Search for the cell housing the specified text and yield its [x, y] center coordinate. 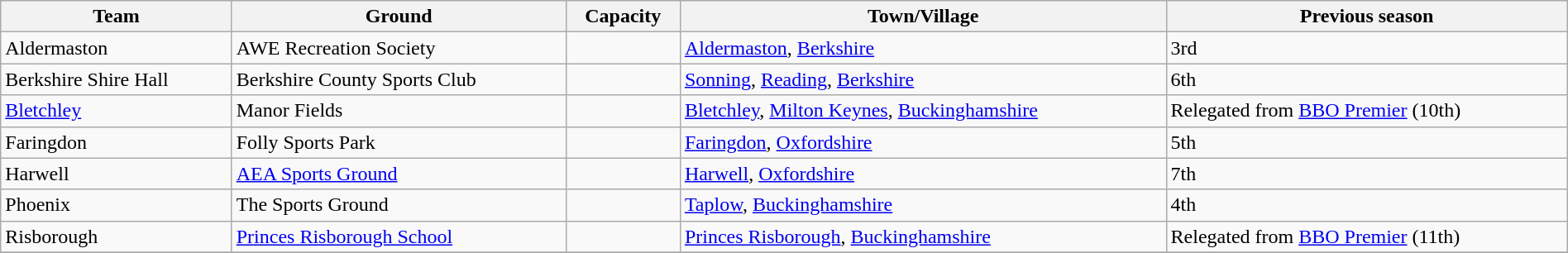
4th [1366, 205]
AWE Recreation Society [399, 48]
Princes Risborough, Buckinghamshire [923, 236]
Harwell [116, 174]
AEA Sports Ground [399, 174]
5th [1366, 142]
Faringdon, Oxfordshire [923, 142]
Previous season [1366, 17]
Ground [399, 17]
Harwell, Oxfordshire [923, 174]
Sonning, Reading, Berkshire [923, 79]
3rd [1366, 48]
7th [1366, 174]
Aldermaston, Berkshire [923, 48]
Berkshire County Sports Club [399, 79]
Team [116, 17]
Manor Fields [399, 111]
6th [1366, 79]
Aldermaston [116, 48]
Risborough [116, 236]
Faringdon [116, 142]
Capacity [623, 17]
Bletchley, Milton Keynes, Buckinghamshire [923, 111]
Berkshire Shire Hall [116, 79]
Phoenix [116, 205]
Relegated from BBO Premier (11th) [1366, 236]
Taplow, Buckinghamshire [923, 205]
Relegated from BBO Premier (10th) [1366, 111]
Princes Risborough School [399, 236]
Town/Village [923, 17]
Bletchley [116, 111]
Folly Sports Park [399, 142]
The Sports Ground [399, 205]
